Search for the cell housing the specified text and yield its [x, y] center coordinate. 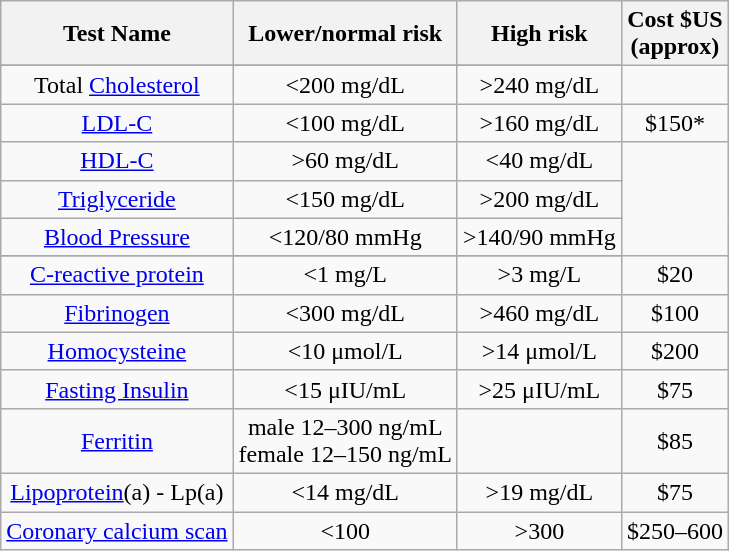
Lower/normal risk [345, 34]
Lipoprotein(a) - Lp(a) [117, 492]
Test Name [117, 34]
High risk [539, 34]
Homocysteine [117, 351]
Triglyceride [117, 199]
>300 [539, 531]
>240 mg/dL [539, 85]
$20 [674, 275]
C-reactive protein [117, 275]
$150* [674, 123]
Coronary calcium scan [117, 531]
Blood Pressure [117, 237]
<14 mg/dL [345, 492]
$100 [674, 313]
Cost $US(approx) [674, 34]
>14 μmol/L [539, 351]
<120/80 mmHg [345, 237]
<1 mg/L [345, 275]
>140/90 mmHg [539, 237]
>25 μIU/mL [539, 389]
Fasting Insulin [117, 389]
Total Cholesterol [117, 85]
>19 mg/dL [539, 492]
Fibrinogen [117, 313]
$250–600 [674, 531]
>460 mg/dL [539, 313]
<100 [345, 531]
<15 μIU/mL [345, 389]
>160 mg/dL [539, 123]
male 12–300 ng/mL female 12–150 ng/mL [345, 440]
HDL-C [117, 161]
$200 [674, 351]
<100 mg/dL [345, 123]
>200 mg/dL [539, 199]
<300 mg/dL [345, 313]
<150 mg/dL [345, 199]
>60 mg/dL [345, 161]
<200 mg/dL [345, 85]
<40 mg/dL [539, 161]
>3 mg/L [539, 275]
<10 μmol/L [345, 351]
$85 [674, 440]
Ferritin [117, 440]
LDL-C [117, 123]
